Extract the [X, Y] coordinate from the center of the cell holding the provided text.  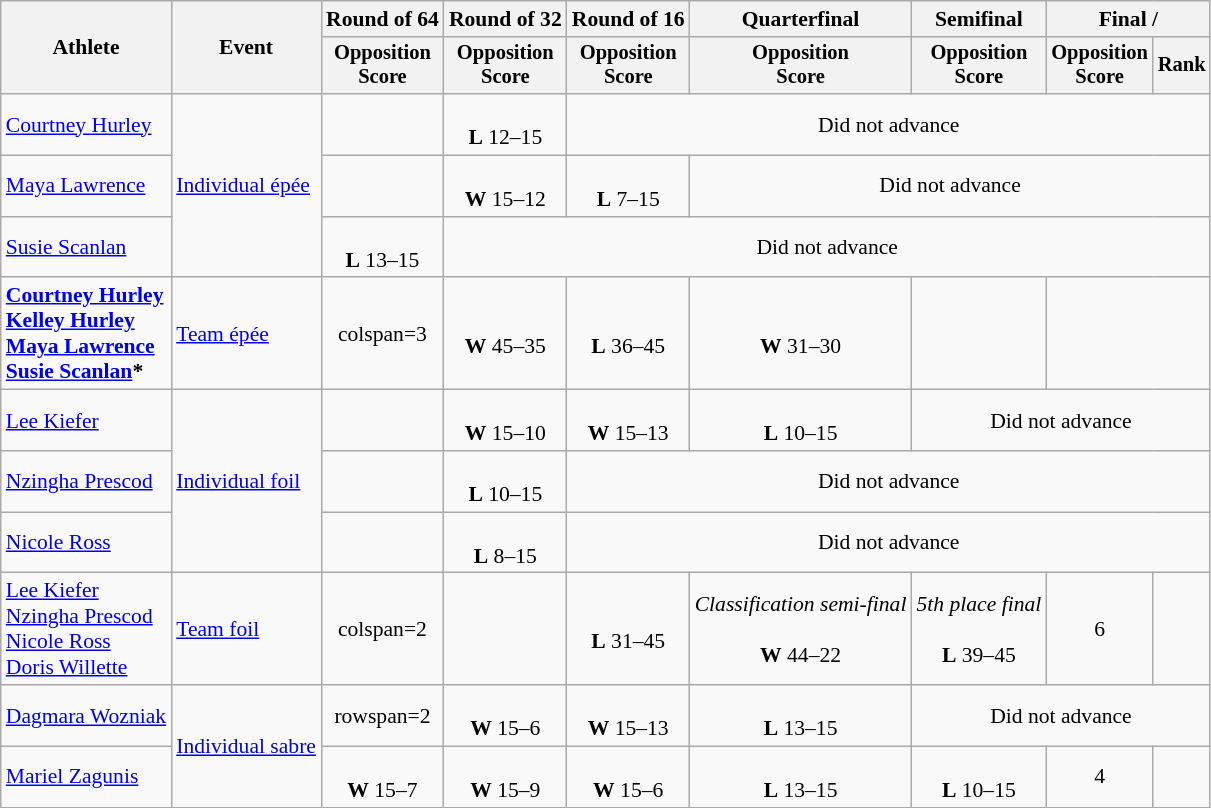
W 45–35 [506, 334]
Round of 32 [506, 19]
W 15–10 [506, 420]
W 31–30 [801, 334]
Dagmara Wozniak [86, 716]
Individual sabre [246, 746]
Lee Kiefer [86, 420]
4 [1100, 778]
6 [1100, 629]
Rank [1182, 66]
Semifinal [978, 19]
Round of 16 [628, 19]
W 15–9 [506, 778]
Courtney HurleyKelley HurleyMaya LawrenceSusie Scanlan* [86, 334]
Round of 64 [382, 19]
L 12–15 [506, 124]
Maya Lawrence [86, 186]
rowspan=2 [382, 716]
W 15–12 [506, 186]
Final / [1128, 19]
Courtney Hurley [86, 124]
Nzingha Prescod [86, 482]
Team foil [246, 629]
Event [246, 48]
W 15–7 [382, 778]
Quarterfinal [801, 19]
Lee KieferNzingha PrescodNicole RossDoris Willette [86, 629]
Nicole Ross [86, 542]
L 7–15 [628, 186]
colspan=2 [382, 629]
Team épée [246, 334]
Classification semi-finalW 44–22 [801, 629]
L 8–15 [506, 542]
Susie Scanlan [86, 248]
5th place finalL 39–45 [978, 629]
L 36–45 [628, 334]
Athlete [86, 48]
colspan=3 [382, 334]
Individual foil [246, 482]
Individual épée [246, 186]
L 31–45 [628, 629]
Mariel Zagunis [86, 778]
